Search for the cell housing the specified text and yield its [x, y] center coordinate. 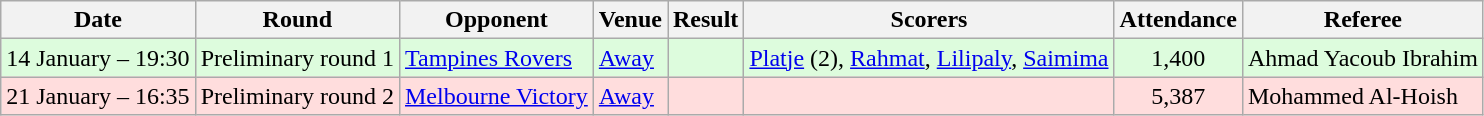
Referee [1362, 20]
1,400 [1178, 58]
Round [297, 20]
14 January – 19:30 [98, 58]
Ahmad Yacoub Ibrahim [1362, 58]
Preliminary round 2 [297, 96]
Opponent [496, 20]
Date [98, 20]
Tampines Rovers [496, 58]
5,387 [1178, 96]
Preliminary round 1 [297, 58]
Attendance [1178, 20]
Scorers [929, 20]
Result [706, 20]
Melbourne Victory [496, 96]
Platje (2), Rahmat, Lilipaly, Saimima [929, 58]
21 January – 16:35 [98, 96]
Venue [630, 20]
Mohammed Al-Hoish [1362, 96]
